Identify which cell holds the provided text, then report its [x, y] central coordinate. 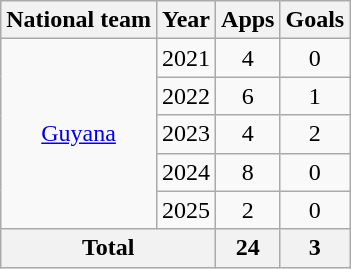
2025 [186, 210]
1 [315, 96]
3 [315, 248]
2022 [186, 96]
Total [108, 248]
Guyana [79, 134]
Year [186, 20]
Goals [315, 20]
6 [248, 96]
8 [248, 172]
2023 [186, 134]
Apps [248, 20]
2021 [186, 58]
National team [79, 20]
24 [248, 248]
2024 [186, 172]
